Identify which cell holds the provided text, then report its (X, Y) central coordinate. 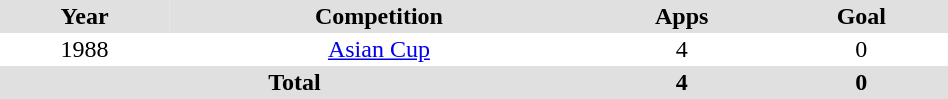
Year (84, 16)
Goal (862, 16)
Apps (682, 16)
1988 (84, 50)
Asian Cup (379, 50)
Total (294, 82)
Competition (379, 16)
